Identify which cell holds the provided text, then report its [X, Y] central coordinate. 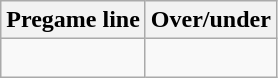
Over/under [210, 20]
Pregame line [74, 20]
